Find where the given text appears and provide that cell's center as (X, Y) coordinate. 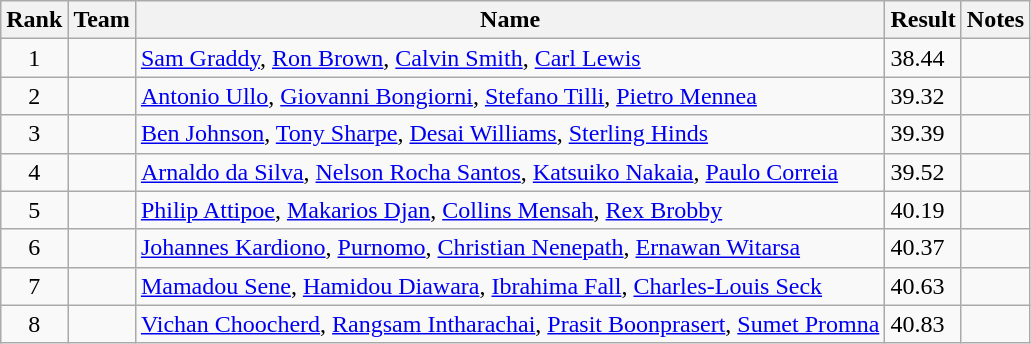
7 (34, 286)
39.52 (923, 172)
Sam Graddy, Ron Brown, Calvin Smith, Carl Lewis (510, 58)
2 (34, 96)
1 (34, 58)
Name (510, 20)
39.39 (923, 134)
40.63 (923, 286)
Antonio Ullo, Giovanni Bongiorni, Stefano Tilli, Pietro Mennea (510, 96)
38.44 (923, 58)
Rank (34, 20)
40.83 (923, 324)
Notes (995, 20)
6 (34, 248)
Johannes Kardiono, Purnomo, Christian Nenepath, Ernawan Witarsa (510, 248)
39.32 (923, 96)
Arnaldo da Silva, Nelson Rocha Santos, Katsuiko Nakaia, Paulo Correia (510, 172)
Ben Johnson, Tony Sharpe, Desai Williams, Sterling Hinds (510, 134)
Team (102, 20)
Philip Attipoe, Makarios Djan, Collins Mensah, Rex Brobby (510, 210)
Result (923, 20)
40.37 (923, 248)
3 (34, 134)
8 (34, 324)
4 (34, 172)
Mamadou Sene, Hamidou Diawara, Ibrahima Fall, Charles-Louis Seck (510, 286)
Vichan Choocherd, Rangsam Intharachai, Prasit Boonprasert, Sumet Promna (510, 324)
40.19 (923, 210)
5 (34, 210)
